Capture the cell that displays the provided text and extract its (x, y) central coordinate. 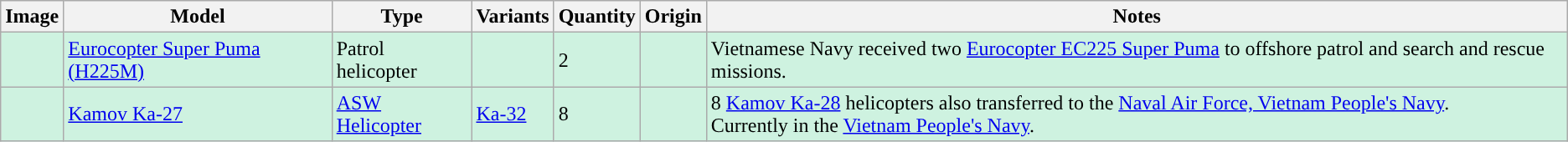
ASW Helicopter (402, 114)
8 (596, 114)
Type (402, 17)
2 (596, 60)
Image (32, 17)
Vietnamese Navy received two Eurocopter EC225 Super Puma to offshore patrol and search and rescue missions. (1137, 60)
Eurocopter Super Puma (H225M) (198, 60)
Quantity (596, 17)
Kamov Ka-27 (198, 114)
Origin (673, 17)
Notes (1137, 17)
Ka-32 (513, 114)
Variants (513, 17)
Patrol helicopter (402, 60)
Model (198, 17)
8 Kamov Ka-28 helicopters also transferred to the Naval Air Force, Vietnam People's Navy.Currently in the Vietnam People's Navy. (1137, 114)
